Provide the [X, Y] coordinate of the cell's center where the given text is located.  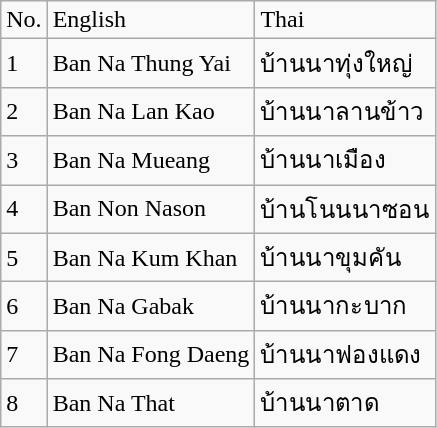
Ban Na Gabak [151, 306]
Ban Na That [151, 404]
3 [24, 160]
บ้านนาฟองแดง [346, 354]
8 [24, 404]
7 [24, 354]
Ban Na Mueang [151, 160]
English [151, 20]
Ban Na Kum Khan [151, 258]
บ้านนาขุมคัน [346, 258]
บ้านนาเมือง [346, 160]
Ban Na Lan Kao [151, 112]
4 [24, 208]
Ban Non Nason [151, 208]
1 [24, 64]
2 [24, 112]
5 [24, 258]
Thai [346, 20]
No. [24, 20]
บ้านโนนนาซอน [346, 208]
6 [24, 306]
บ้านนากะบาก [346, 306]
บ้านนาตาด [346, 404]
บ้านนาลานข้าว [346, 112]
บ้านนาทุ่งใหญ่ [346, 64]
Ban Na Thung Yai [151, 64]
Ban Na Fong Daeng [151, 354]
